Scan for the cell matching the given text and deliver its (x, y) coordinate at center. 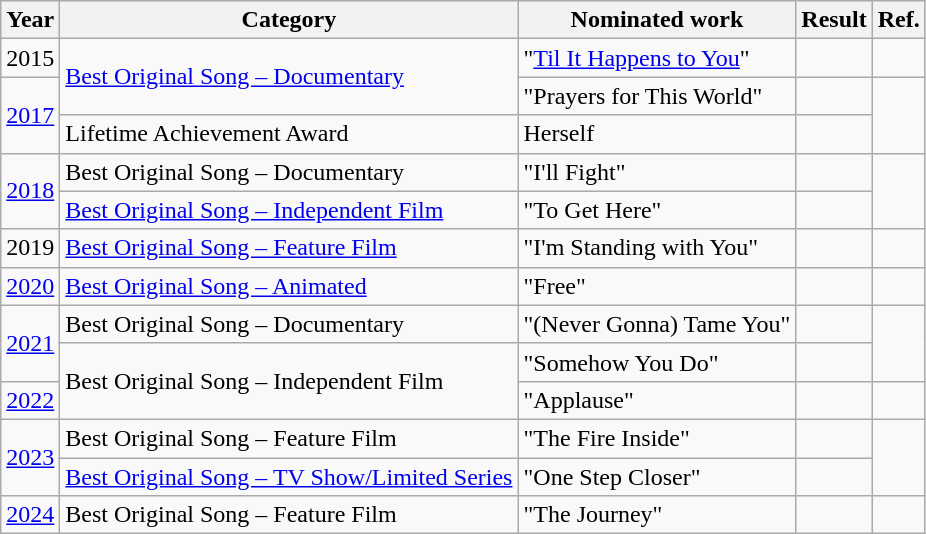
"Prayers for This World" (657, 96)
2020 (30, 286)
"Free" (657, 286)
"To Get Here" (657, 210)
Ref. (898, 20)
Lifetime Achievement Award (289, 134)
"Applause" (657, 400)
2018 (30, 191)
2022 (30, 400)
2021 (30, 343)
Nominated work (657, 20)
"Somehow You Do" (657, 362)
2019 (30, 248)
"The Fire Inside" (657, 438)
Best Original Song – TV Show/Limited Series (289, 477)
"One Step Closer" (657, 477)
"I'm Standing with You" (657, 248)
Best Original Song – Animated (289, 286)
2024 (30, 515)
2015 (30, 58)
"(Never Gonna) Tame You" (657, 324)
2017 (30, 115)
"Til It Happens to You" (657, 58)
2023 (30, 457)
Year (30, 20)
Herself (657, 134)
"The Journey" (657, 515)
"I'll Fight" (657, 172)
Result (834, 20)
Category (289, 20)
